Find where the given text appears and provide that cell's center as (X, Y) coordinate. 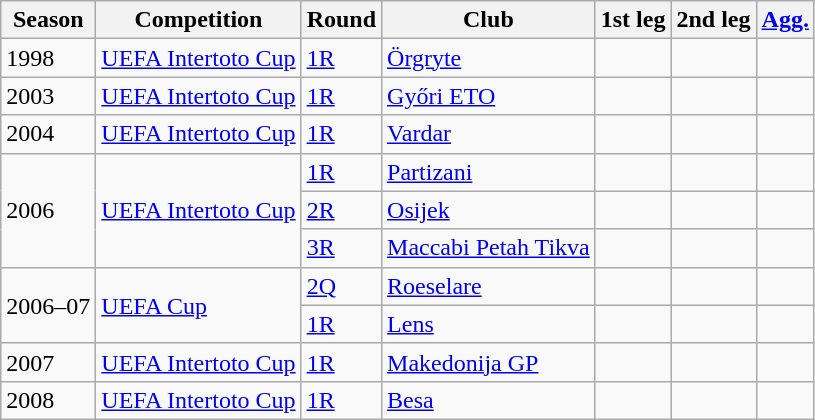
UEFA Cup (198, 305)
Partizani (489, 172)
Roeselare (489, 286)
Season (48, 20)
2004 (48, 134)
Besa (489, 400)
Competition (198, 20)
Maccabi Petah Tikva (489, 248)
Vardar (489, 134)
2003 (48, 96)
Győri ETO (489, 96)
Makedonija GP (489, 362)
Lens (489, 324)
2Q (341, 286)
Agg. (785, 20)
Club (489, 20)
2006–07 (48, 305)
Örgryte (489, 58)
Round (341, 20)
2nd leg (714, 20)
2R (341, 210)
1st leg (633, 20)
1998 (48, 58)
2007 (48, 362)
2006 (48, 210)
Osijek (489, 210)
3R (341, 248)
2008 (48, 400)
